Return the [x, y] coordinate for the center point of the cell that contains the specified text.  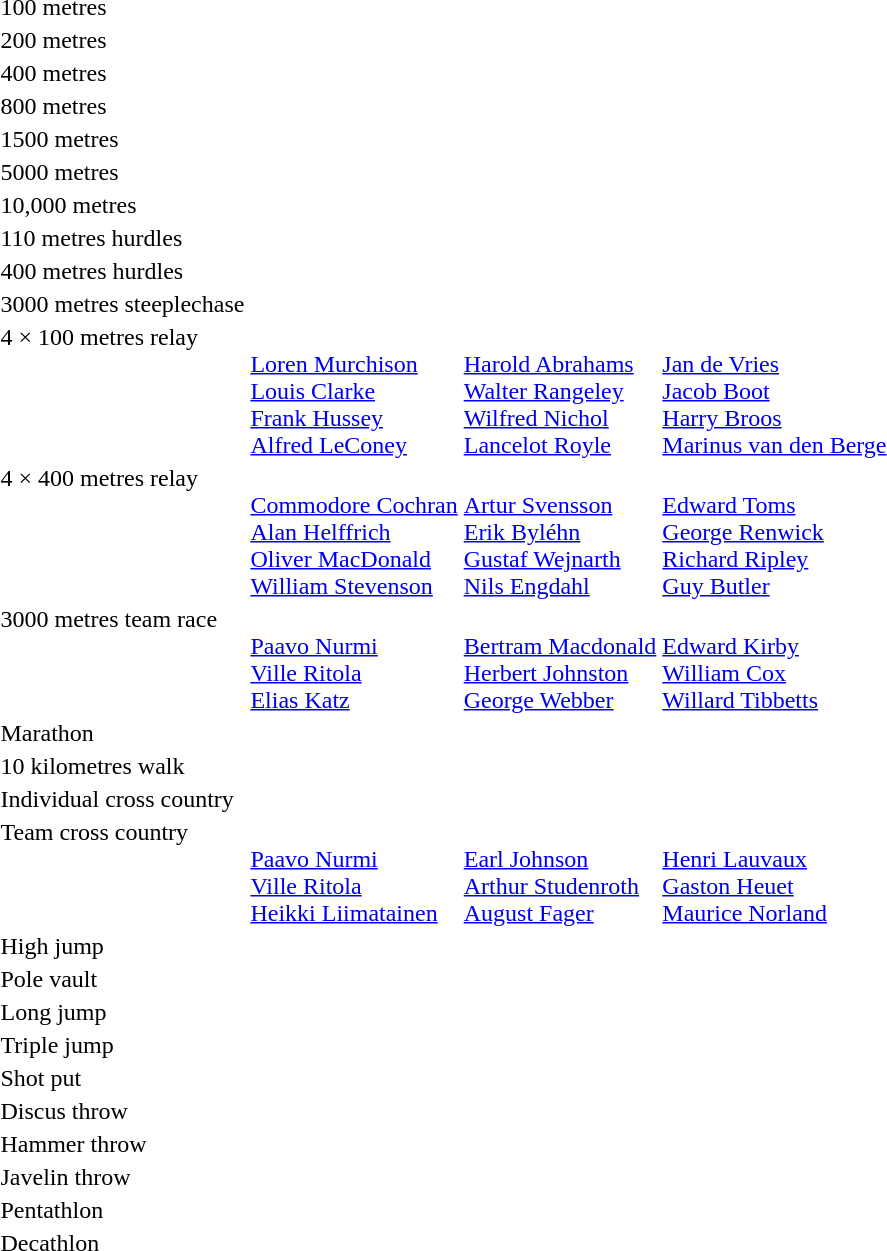
Paavo NurmiVille RitolaHeikki Liimatainen [354, 872]
Commodore CochranAlan HelffrichOliver MacDonaldWilliam Stevenson [354, 532]
Artur SvenssonErik ByléhnGustaf WejnarthNils Engdahl [560, 532]
Earl JohnsonArthur StudenrothAugust Fager [560, 872]
Harold AbrahamsWalter RangeleyWilfred NicholLancelot Royle [560, 391]
Loren MurchisonLouis ClarkeFrank HusseyAlfred LeConey [354, 391]
Paavo NurmiVille RitolaElias Katz [354, 660]
Bertram MacdonaldHerbert JohnstonGeorge Webber [560, 660]
